Search for the cell housing the specified text and yield its [x, y] center coordinate. 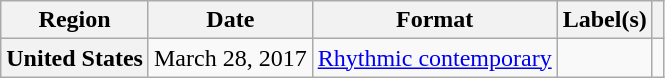
Label(s) [604, 20]
Date [230, 20]
Rhythmic contemporary [434, 58]
March 28, 2017 [230, 58]
Region [75, 20]
United States [75, 58]
Format [434, 20]
